Capture the cell that displays the provided text and extract its [X, Y] central coordinate. 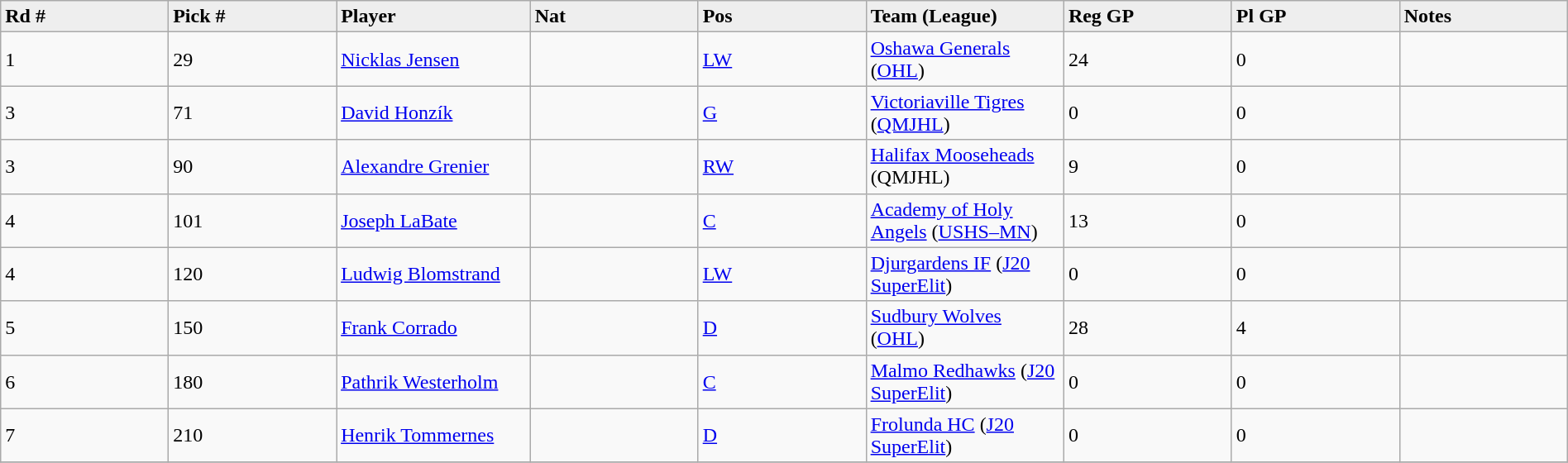
24 [1148, 60]
90 [253, 167]
David Honzík [433, 112]
1 [84, 60]
180 [253, 382]
Sudbury Wolves (OHL) [964, 327]
5 [84, 327]
28 [1148, 327]
Pick # [253, 17]
Pos [782, 17]
Victoriaville Tigres (QMJHL) [964, 112]
13 [1148, 220]
Rd # [84, 17]
101 [253, 220]
Nicklas Jensen [433, 60]
Nat [614, 17]
Malmo Redhawks (J20 SuperElit) [964, 382]
Halifax Mooseheads (QMJHL) [964, 167]
Henrik Tommernes [433, 435]
71 [253, 112]
Ludwig Blomstrand [433, 274]
120 [253, 274]
Alexandre Grenier [433, 167]
Academy of Holy Angels (USHS–MN) [964, 220]
7 [84, 435]
Player [433, 17]
Pl GP [1315, 17]
9 [1148, 167]
210 [253, 435]
Reg GP [1148, 17]
Frolunda HC (J20 SuperElit) [964, 435]
29 [253, 60]
G [782, 112]
Pathrik Westerholm [433, 382]
150 [253, 327]
Notes [1484, 17]
RW [782, 167]
Team (League) [964, 17]
Oshawa Generals (OHL) [964, 60]
6 [84, 382]
Joseph LaBate [433, 220]
Frank Corrado [433, 327]
Djurgardens IF (J20 SuperElit) [964, 274]
